Pinpoint the cell where the given text exists, returning its [X, Y] midpoint coordinate. 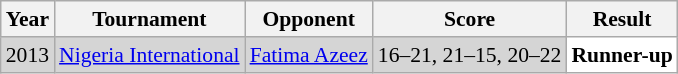
Runner-up [622, 55]
Year [28, 19]
2013 [28, 55]
Score [470, 19]
Result [622, 19]
Opponent [309, 19]
Tournament [150, 19]
Fatima Azeez [309, 55]
Nigeria International [150, 55]
16–21, 21–15, 20–22 [470, 55]
